Output the (x, y) coordinate of the center of the cell containing the given text.  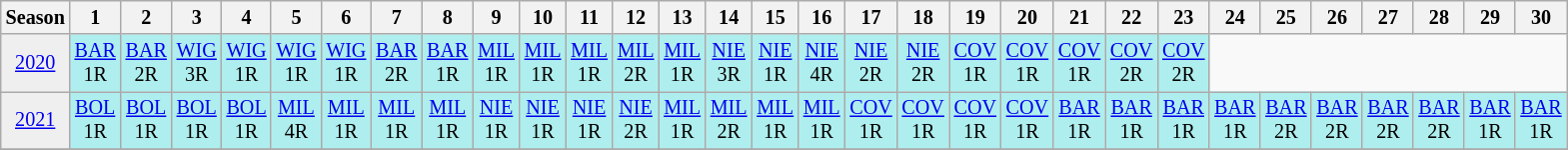
28 (1439, 18)
27 (1387, 18)
23 (1183, 18)
17 (870, 18)
26 (1337, 18)
15 (776, 18)
NIE4R (821, 63)
9 (496, 18)
25 (1285, 18)
5 (296, 18)
4 (247, 18)
2021 (36, 121)
10 (544, 18)
11 (590, 18)
22 (1131, 18)
7 (396, 18)
MIL4R (296, 121)
NIE3R (730, 63)
3 (197, 18)
30 (1541, 18)
13 (682, 18)
21 (1079, 18)
1 (96, 18)
19 (975, 18)
2020 (36, 63)
14 (730, 18)
8 (448, 18)
Season (36, 18)
WIG3R (197, 63)
20 (1027, 18)
16 (821, 18)
24 (1235, 18)
2 (146, 18)
18 (923, 18)
6 (346, 18)
12 (636, 18)
29 (1489, 18)
